Output the (X, Y) coordinate of the center of the cell containing the given text.  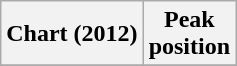
Peakposition (189, 34)
Chart (2012) (72, 34)
